Locate the cell with the specified text and output its (X, Y) center coordinate. 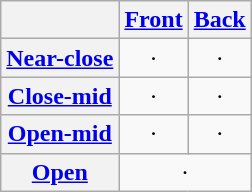
Open-mid (60, 134)
Open (60, 172)
Near-close (60, 58)
Front (154, 20)
Close-mid (60, 96)
Back (220, 20)
